Output the (x, y) coordinate of the center of the cell containing the given text.  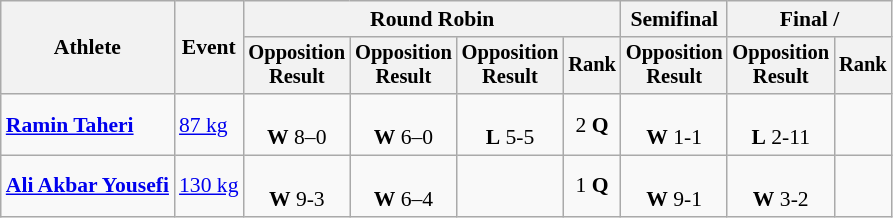
L 2-11 (780, 124)
W 1-1 (674, 124)
Ali Akbar Yousefi (88, 186)
1 Q (592, 186)
87 kg (208, 124)
W 6–4 (404, 186)
Final / (809, 19)
Semifinal (674, 19)
Athlete (88, 48)
2 Q (592, 124)
W 3-2 (780, 186)
W 8–0 (296, 124)
W 9-3 (296, 186)
Event (208, 48)
130 kg (208, 186)
Round Robin (432, 19)
L 5-5 (510, 124)
Ramin Taheri (88, 124)
W 6–0 (404, 124)
W 9-1 (674, 186)
